For the text-containing cell, return its midpoint in [X, Y] coordinate format. 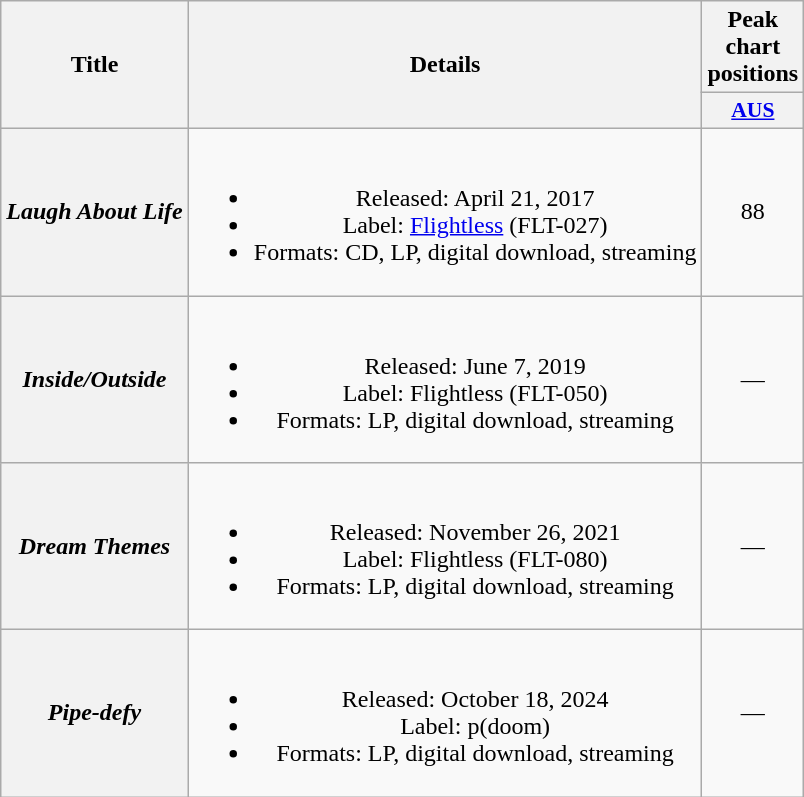
Released: April 21, 2017Label: Flightless (FLT-027)Formats: CD, LP, digital download, streaming [445, 212]
Details [445, 65]
Released: June 7, 2019Label: Flightless (FLT-050)Formats: LP, digital download, streaming [445, 380]
Dream Themes [95, 546]
Title [95, 65]
Peak chart positions [753, 47]
88 [753, 212]
Pipe-defy [95, 714]
Laugh About Life [95, 212]
AUS [753, 111]
Released: October 18, 2024Label: p(doom)Formats: LP, digital download, streaming [445, 714]
Released: November 26, 2021Label: Flightless (FLT-080)Formats: LP, digital download, streaming [445, 546]
Inside/Outside [95, 380]
